Output the [X, Y] coordinate of the center of the cell containing the given text.  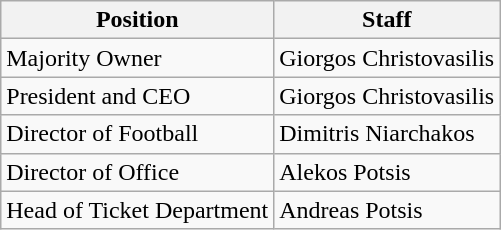
President and CEO [138, 96]
Staff [387, 20]
Director of Office [138, 172]
Position [138, 20]
Alekos Potsis [387, 172]
Head of Ticket Department [138, 210]
Dimitris Niarchakos [387, 134]
Director of Football [138, 134]
Majority Owner [138, 58]
Andreas Potsis [387, 210]
